Scan for the cell matching the given text and deliver its [x, y] coordinate at center. 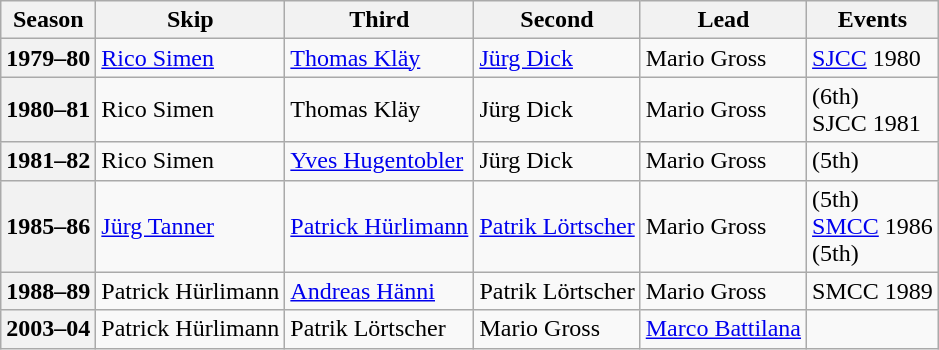
1985–86 [48, 226]
Lead [723, 20]
1988–89 [48, 291]
1980–81 [48, 110]
SJCC 1980 [873, 58]
1981–82 [48, 161]
2003–04 [48, 329]
Second [557, 20]
Skip [190, 20]
Third [380, 20]
Season [48, 20]
Events [873, 20]
SMCC 1989 [873, 291]
Jürg Tanner [190, 226]
1979–80 [48, 58]
Andreas Hänni [380, 291]
Marco Battilana [723, 329]
Yves Hugentobler [380, 161]
(5th)SMCC 1986 (5th) [873, 226]
(5th) [873, 161]
(6th)SJCC 1981 [873, 110]
